Return the [x, y] coordinate for the center point of the cell that contains the specified text.  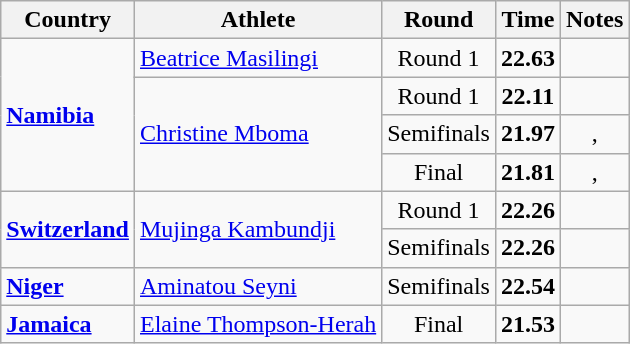
Mujinga Kambundji [258, 229]
Niger [68, 286]
Switzerland [68, 229]
Elaine Thompson-Herah [258, 324]
22.63 [528, 58]
21.97 [528, 134]
Namibia [68, 115]
Athlete [258, 20]
Aminatou Seyni [258, 286]
Christine Mboma [258, 134]
Beatrice Masilingi [258, 58]
22.54 [528, 286]
Jamaica [68, 324]
22.11 [528, 96]
Time [528, 20]
21.81 [528, 172]
Round [439, 20]
21.53 [528, 324]
Notes [594, 20]
Country [68, 20]
